Identify which cell holds the provided text, then report its [X, Y] central coordinate. 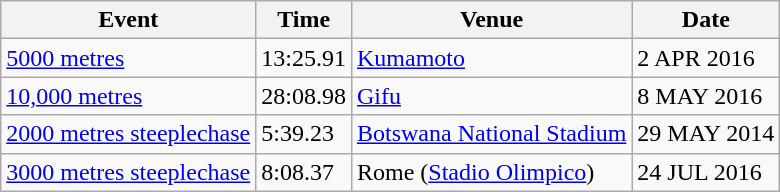
Date [706, 20]
Venue [491, 20]
2000 metres steeplechase [128, 134]
2 APR 2016 [706, 58]
Event [128, 20]
8 MAY 2016 [706, 96]
13:25.91 [304, 58]
28:08.98 [304, 96]
10,000 metres [128, 96]
Time [304, 20]
29 MAY 2014 [706, 134]
8:08.37 [304, 172]
Gifu [491, 96]
24 JUL 2016 [706, 172]
Rome (Stadio Olimpico) [491, 172]
Kumamoto [491, 58]
5000 metres [128, 58]
3000 metres steeplechase [128, 172]
5:39.23 [304, 134]
Botswana National Stadium [491, 134]
